Output the (x, y) coordinate of the center of the cell containing the given text.  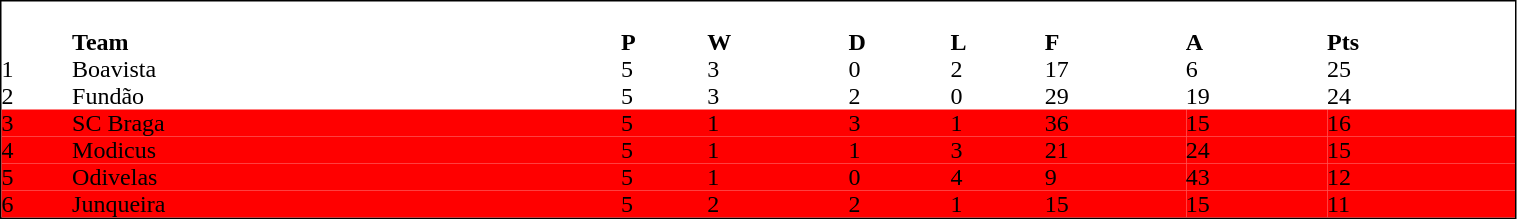
W (778, 42)
43 (1256, 178)
11 (1421, 204)
12 (1421, 178)
29 (1116, 96)
Boavista (346, 70)
36 (1116, 124)
Team (346, 42)
25 (1421, 70)
Odivelas (346, 178)
Modicus (346, 150)
Pts (1421, 42)
P (664, 42)
9 (1116, 178)
21 (1116, 150)
16 (1421, 124)
F (1116, 42)
A (1256, 42)
Fundão (346, 96)
L (997, 42)
SC Braga (346, 124)
17 (1116, 70)
Junqueira (346, 204)
D (899, 42)
19 (1256, 96)
